Capture the cell that displays the provided text and extract its [x, y] central coordinate. 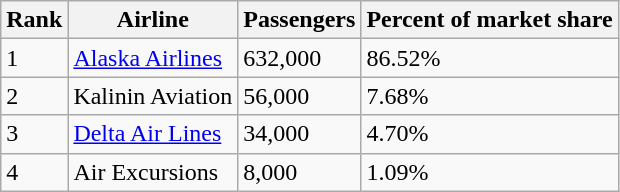
1.09% [490, 172]
7.68% [490, 96]
Percent of market share [490, 20]
Alaska Airlines [153, 58]
Rank [34, 20]
2 [34, 96]
86.52% [490, 58]
3 [34, 134]
4 [34, 172]
8,000 [300, 172]
Air Excursions [153, 172]
632,000 [300, 58]
4.70% [490, 134]
Airline [153, 20]
34,000 [300, 134]
56,000 [300, 96]
Kalinin Aviation [153, 96]
1 [34, 58]
Delta Air Lines [153, 134]
Passengers [300, 20]
